For the text-containing cell, return its midpoint in (x, y) coordinate format. 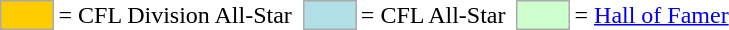
= CFL All-Star (433, 15)
= CFL Division All-Star (175, 15)
